Capture the cell that displays the provided text and extract its (X, Y) central coordinate. 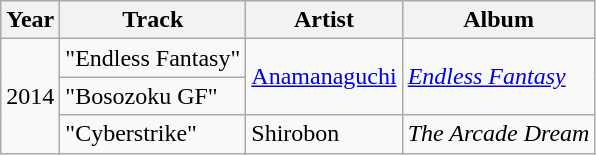
2014 (30, 96)
"Bosozoku GF" (153, 96)
Year (30, 20)
The Arcade Dream (498, 134)
"Cyberstrike" (153, 134)
Shirobon (324, 134)
Track (153, 20)
Album (498, 20)
Anamanaguchi (324, 77)
Endless Fantasy (498, 77)
Artist (324, 20)
"Endless Fantasy" (153, 58)
